From the cell containing the given text, extract its center point as (x, y) coordinate. 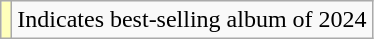
Indicates best-selling album of 2024 (192, 20)
